Locate the cell with the specified text and output its (X, Y) center coordinate. 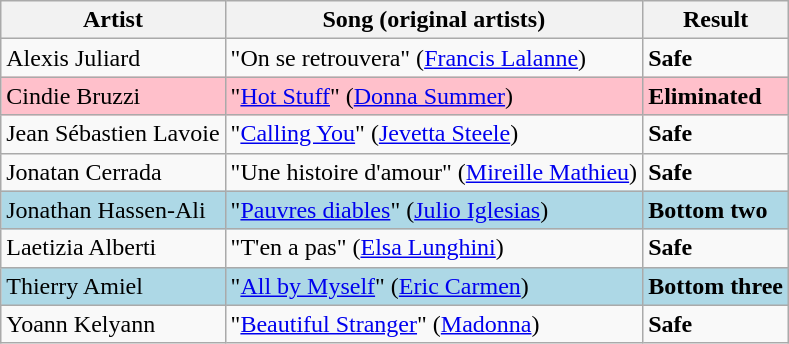
Yoann Kelyann (113, 324)
Laetizia Alberti (113, 248)
"On se retrouvera" (Francis Lalanne) (434, 58)
Artist (113, 20)
"Calling You" (Jevetta Steele) (434, 134)
Song (original artists) (434, 20)
Bottom three (716, 286)
Alexis Juliard (113, 58)
Eliminated (716, 96)
"Une histoire d'amour" (Mireille Mathieu) (434, 172)
Thierry Amiel (113, 286)
Jonathan Hassen-Ali (113, 210)
"All by Myself" (Eric Carmen) (434, 286)
"T'en a pas" (Elsa Lunghini) (434, 248)
"Beautiful Stranger" (Madonna) (434, 324)
Result (716, 20)
Bottom two (716, 210)
"Pauvres diables" (Julio Iglesias) (434, 210)
Jonatan Cerrada (113, 172)
"Hot Stuff" (Donna Summer) (434, 96)
Jean Sébastien Lavoie (113, 134)
Cindie Bruzzi (113, 96)
